For the text-containing cell, return its midpoint in [x, y] coordinate format. 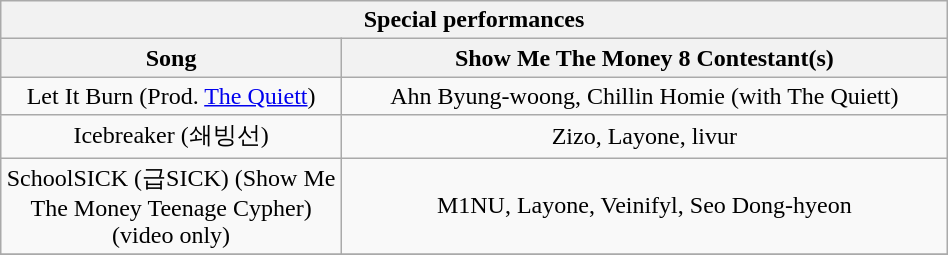
Ahn Byung-woong, Chillin Homie (with The Quiett) [644, 96]
Zizo, Layone, livur [644, 136]
M1NU, Layone, Veinifyl, Seo Dong-hyeon [644, 206]
Icebreaker (쇄빙선) [172, 136]
Let It Burn (Prod. The Quiett) [172, 96]
SchoolSICK (급SICK) (Show Me The Money Teenage Cypher) (video only) [172, 206]
Special performances [474, 20]
Song [172, 58]
Show Me The Money 8 Contestant(s) [644, 58]
